Provide the (x, y) coordinate of the cell's center where the given text is located.  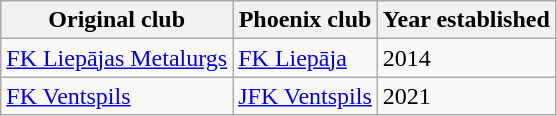
2021 (466, 96)
FK Ventspils (117, 96)
Phoenix club (306, 20)
Year established (466, 20)
FK Liepājas Metalurgs (117, 58)
JFK Ventspils (306, 96)
FK Liepāja (306, 58)
2014 (466, 58)
Original club (117, 20)
